For the text-containing cell, return its midpoint in [X, Y] coordinate format. 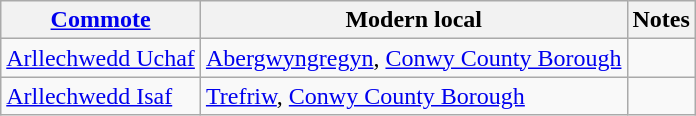
Modern local [414, 20]
Notes [661, 20]
Commote [101, 20]
Abergwyngregyn, Conwy County Borough [414, 58]
Arllechwedd Uchaf [101, 58]
Arllechwedd Isaf [101, 96]
Trefriw, Conwy County Borough [414, 96]
